Determine the (X, Y) coordinate at the center of the cell enclosing the given text.  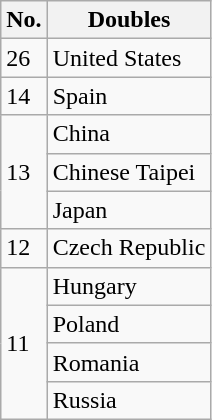
26 (24, 58)
11 (24, 343)
12 (24, 248)
Spain (129, 96)
Russia (129, 400)
Romania (129, 362)
Czech Republic (129, 248)
Japan (129, 210)
No. (24, 20)
14 (24, 96)
Hungary (129, 286)
United States (129, 58)
13 (24, 172)
Chinese Taipei (129, 172)
China (129, 134)
Poland (129, 324)
Doubles (129, 20)
